Identify which cell holds the provided text, then report its [x, y] central coordinate. 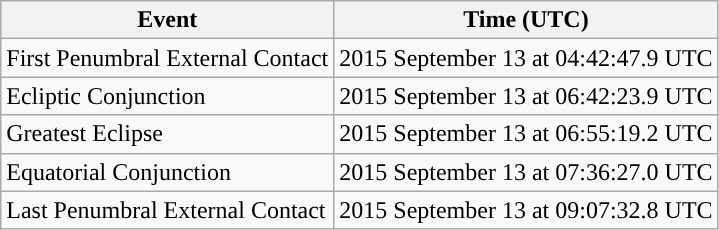
Equatorial Conjunction [168, 172]
Time (UTC) [526, 20]
2015 September 13 at 06:55:19.2 UTC [526, 134]
2015 September 13 at 06:42:23.9 UTC [526, 96]
Ecliptic Conjunction [168, 96]
First Penumbral External Contact [168, 58]
Event [168, 20]
Last Penumbral External Contact [168, 210]
2015 September 13 at 09:07:32.8 UTC [526, 210]
Greatest Eclipse [168, 134]
2015 September 13 at 07:36:27.0 UTC [526, 172]
2015 September 13 at 04:42:47.9 UTC [526, 58]
